Pinpoint the cell where the given text exists, returning its [X, Y] midpoint coordinate. 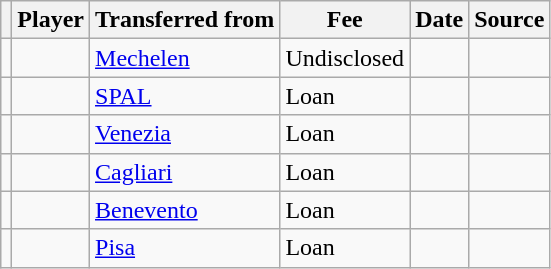
Pisa [185, 248]
Date [440, 20]
SPAL [185, 96]
Benevento [185, 210]
Player [51, 20]
Source [510, 20]
Transferred from [185, 20]
Cagliari [185, 172]
Mechelen [185, 58]
Fee [345, 20]
Undisclosed [345, 58]
Venezia [185, 134]
